Capture the cell that displays the provided text and extract its (x, y) central coordinate. 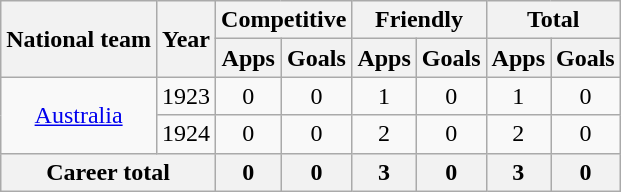
1924 (186, 134)
Friendly (419, 20)
Year (186, 39)
Total (553, 20)
Australia (79, 115)
National team (79, 39)
Competitive (284, 20)
Career total (108, 172)
1923 (186, 96)
